Return (X, Y) of the center of cell containing provided text 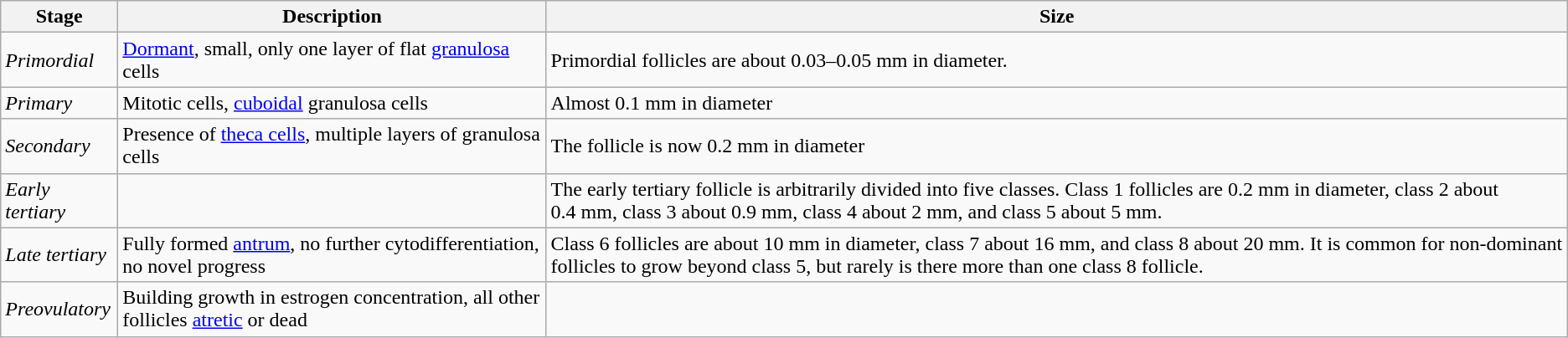
Dormant, small, only one layer of flat granulosa cells (332, 60)
Late tertiary (59, 254)
Stage (59, 17)
Almost 0.1 mm in diameter (1057, 103)
Fully formed antrum, no further cytodifferentiation, no novel progress (332, 254)
Early tertiary (59, 201)
Size (1057, 17)
Primordial follicles are about 0.03–0.05 mm in diameter. (1057, 60)
Presence of theca cells, multiple layers of granulosa cells (332, 146)
The follicle is now 0.2 mm in diameter (1057, 146)
Mitotic cells, cuboidal granulosa cells (332, 103)
Secondary (59, 146)
Description (332, 17)
Primary (59, 103)
Primordial (59, 60)
Building growth in estrogen concentration, all other follicles atretic or dead (332, 310)
Preovulatory (59, 310)
